Return the (X, Y) coordinate for the center point of the cell that contains the specified text.  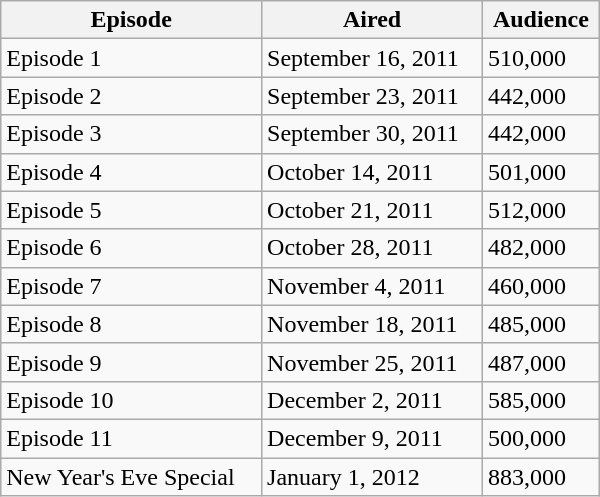
Episode 7 (132, 286)
482,000 (542, 248)
Episode (132, 20)
September 16, 2011 (372, 58)
November 4, 2011 (372, 286)
September 23, 2011 (372, 96)
Episode 10 (132, 400)
485,000 (542, 324)
500,000 (542, 438)
460,000 (542, 286)
510,000 (542, 58)
January 1, 2012 (372, 477)
December 9, 2011 (372, 438)
October 14, 2011 (372, 172)
October 28, 2011 (372, 248)
Episode 4 (132, 172)
Audience (542, 20)
501,000 (542, 172)
November 18, 2011 (372, 324)
Episode 5 (132, 210)
Episode 11 (132, 438)
512,000 (542, 210)
Episode 6 (132, 248)
883,000 (542, 477)
Episode 1 (132, 58)
487,000 (542, 362)
Aired (372, 20)
Episode 9 (132, 362)
November 25, 2011 (372, 362)
585,000 (542, 400)
September 30, 2011 (372, 134)
Episode 8 (132, 324)
Episode 3 (132, 134)
October 21, 2011 (372, 210)
Episode 2 (132, 96)
New Year's Eve Special (132, 477)
December 2, 2011 (372, 400)
